Locate the cell with the specified text and output its [X, Y] center coordinate. 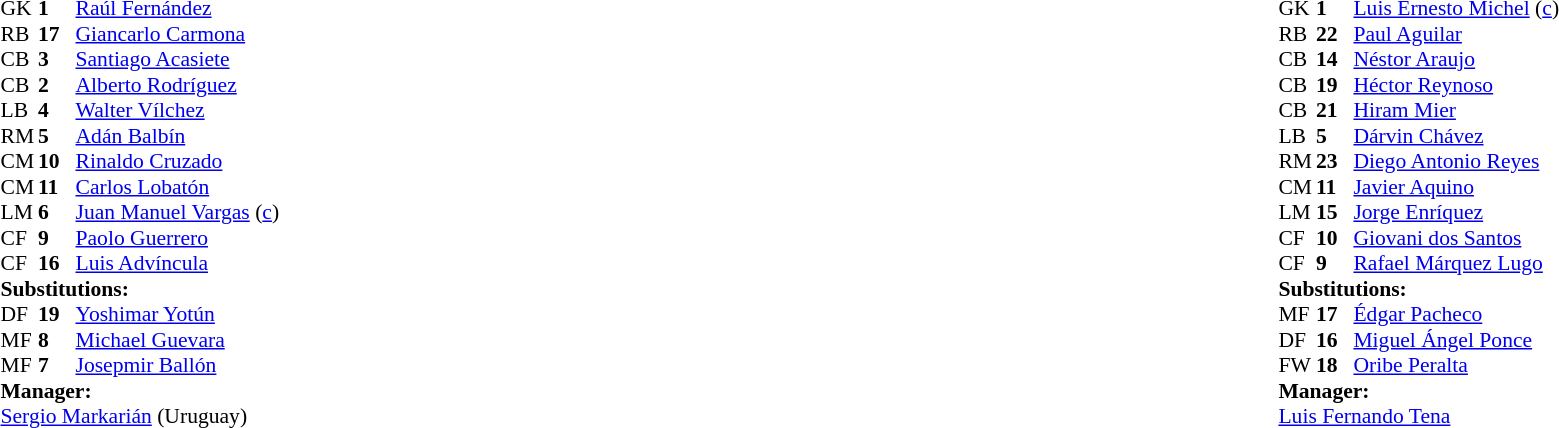
14 [1335, 59]
Juan Manuel Vargas (c) [178, 213]
2 [57, 85]
Paul Aguilar [1456, 34]
Giovani dos Santos [1456, 238]
Josepmir Ballón [178, 365]
21 [1335, 111]
Édgar Pacheco [1456, 315]
Dárvin Chávez [1456, 136]
22 [1335, 34]
7 [57, 365]
Miguel Ángel Ponce [1456, 340]
8 [57, 340]
Santiago Acasiete [178, 59]
Hiram Mier [1456, 111]
Rinaldo Cruzado [178, 161]
Oribe Peralta [1456, 365]
Diego Antonio Reyes [1456, 161]
Jorge Enríquez [1456, 213]
Néstor Araujo [1456, 59]
18 [1335, 365]
Luis Advíncula [178, 263]
Giancarlo Carmona [178, 34]
Javier Aquino [1456, 187]
6 [57, 213]
23 [1335, 161]
Carlos Lobatón [178, 187]
Yoshimar Yotún [178, 315]
Adán Balbín [178, 136]
4 [57, 111]
Walter Vílchez [178, 111]
Paolo Guerrero [178, 238]
Héctor Reynoso [1456, 85]
FW [1297, 365]
Alberto Rodríguez [178, 85]
Rafael Márquez Lugo [1456, 263]
15 [1335, 213]
Michael Guevara [178, 340]
3 [57, 59]
